Output the (x, y) coordinate of the center of the cell containing the given text.  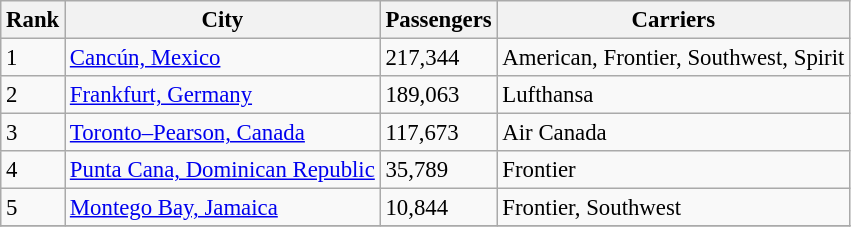
Toronto–Pearson, Canada (223, 133)
117,673 (438, 133)
Punta Cana, Dominican Republic (223, 170)
35,789 (438, 170)
5 (33, 208)
4 (33, 170)
City (223, 20)
Montego Bay, Jamaica (223, 208)
American, Frontier, Southwest, Spirit (674, 58)
Frankfurt, Germany (223, 95)
Carriers (674, 20)
Lufthansa (674, 95)
Air Canada (674, 133)
10,844 (438, 208)
Cancún, Mexico (223, 58)
217,344 (438, 58)
3 (33, 133)
Rank (33, 20)
Frontier, Southwest (674, 208)
1 (33, 58)
2 (33, 95)
Passengers (438, 20)
189,063 (438, 95)
Frontier (674, 170)
